Pinpoint the cell where the given text exists, returning its (x, y) midpoint coordinate. 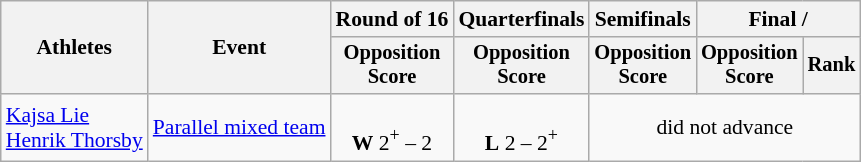
Semifinals (642, 19)
Quarterfinals (521, 19)
Athletes (74, 48)
Parallel mixed team (240, 128)
did not advance (724, 128)
Event (240, 48)
Final / (778, 19)
W 2+ – 2 (392, 128)
L 2 – 2+ (521, 128)
Rank (832, 66)
Round of 16 (392, 19)
Kajsa LieHenrik Thorsby (74, 128)
